Scan for the cell matching the given text and deliver its [X, Y] coordinate at center. 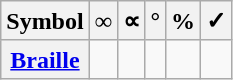
∝ [131, 21]
∞ [103, 21]
° [156, 21]
Symbol [45, 21]
% [184, 21]
✓ [216, 21]
Braille [45, 59]
